Provide the [x, y] coordinate of the cell's center where the given text is located.  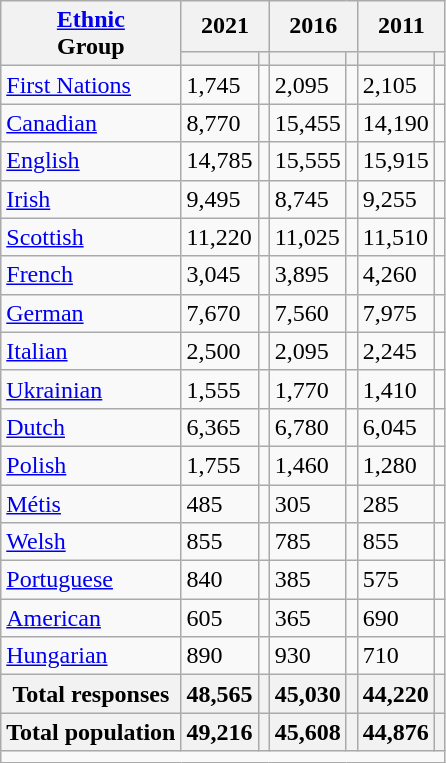
15,455 [308, 123]
485 [220, 503]
305 [308, 503]
2021 [225, 26]
3,895 [308, 275]
785 [308, 542]
1,460 [308, 465]
45,030 [308, 694]
9,255 [396, 199]
15,555 [308, 161]
285 [396, 503]
385 [308, 580]
Scottish [91, 237]
Total population [91, 732]
1,770 [308, 389]
2,245 [396, 351]
605 [220, 618]
710 [396, 656]
930 [308, 656]
Métis [91, 503]
French [91, 275]
840 [220, 580]
49,216 [220, 732]
8,745 [308, 199]
11,220 [220, 237]
Canadian [91, 123]
American [91, 618]
1,745 [220, 85]
First Nations [91, 85]
Dutch [91, 427]
3,045 [220, 275]
1,755 [220, 465]
575 [396, 580]
14,785 [220, 161]
11,510 [396, 237]
2,500 [220, 351]
690 [396, 618]
Irish [91, 199]
15,915 [396, 161]
365 [308, 618]
44,876 [396, 732]
44,220 [396, 694]
Ukrainian [91, 389]
7,975 [396, 313]
7,560 [308, 313]
1,555 [220, 389]
2,105 [396, 85]
Total responses [91, 694]
7,670 [220, 313]
45,608 [308, 732]
2016 [313, 26]
4,260 [396, 275]
Hungarian [91, 656]
14,190 [396, 123]
9,495 [220, 199]
11,025 [308, 237]
2011 [401, 26]
Polish [91, 465]
8,770 [220, 123]
Portuguese [91, 580]
48,565 [220, 694]
EthnicGroup [91, 34]
German [91, 313]
6,045 [396, 427]
1,410 [396, 389]
1,280 [396, 465]
Italian [91, 351]
6,780 [308, 427]
English [91, 161]
Welsh [91, 542]
890 [220, 656]
6,365 [220, 427]
